Pinpoint the cell where the given text exists, returning its [X, Y] midpoint coordinate. 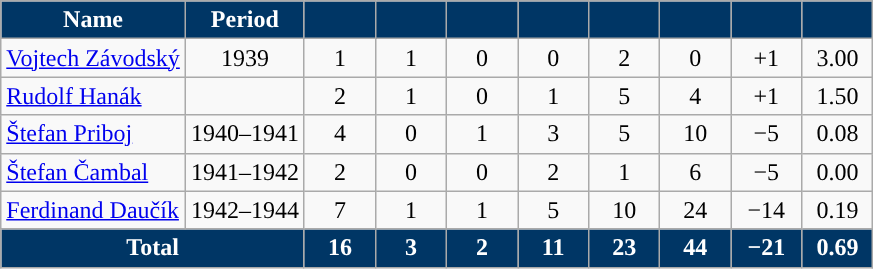
1940–1941 [244, 134]
0.69 [838, 248]
Name [94, 20]
1941–1942 [244, 172]
0.19 [838, 210]
3.00 [838, 58]
16 [340, 248]
0.00 [838, 172]
−21 [766, 248]
Ferdinand Daučík [94, 210]
1939 [244, 58]
Štefan Čambal [94, 172]
7 [340, 210]
Štefan Priboj [94, 134]
Period [244, 20]
Vojtech Závodský [94, 58]
44 [696, 248]
24 [696, 210]
6 [696, 172]
0.08 [838, 134]
23 [624, 248]
1.50 [838, 96]
1942–1944 [244, 210]
Total [153, 248]
−14 [766, 210]
11 [554, 248]
Rudolf Hanák [94, 96]
